Find where the given text appears and provide that cell's center as [X, Y] coordinate. 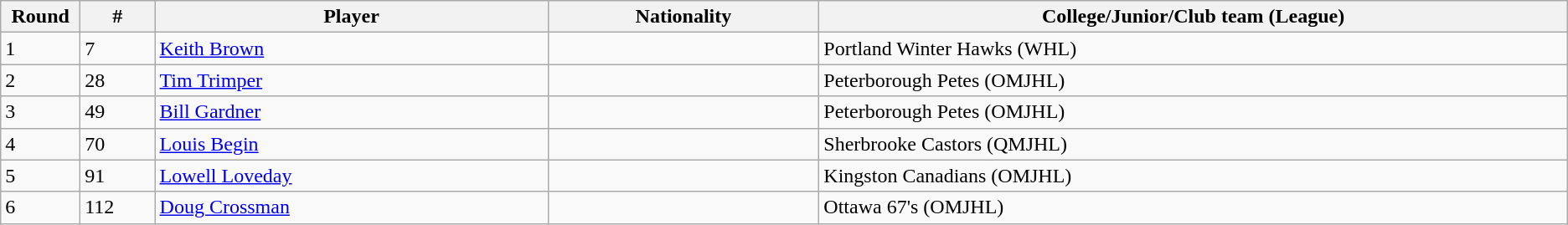
91 [117, 176]
Kingston Canadians (OMJHL) [1193, 176]
7 [117, 49]
49 [117, 112]
Louis Begin [352, 144]
Tim Trimper [352, 80]
Round [40, 17]
Player [352, 17]
# [117, 17]
College/Junior/Club team (League) [1193, 17]
Sherbrooke Castors (QMJHL) [1193, 144]
Lowell Loveday [352, 176]
Nationality [683, 17]
6 [40, 207]
5 [40, 176]
28 [117, 80]
Keith Brown [352, 49]
1 [40, 49]
Portland Winter Hawks (WHL) [1193, 49]
112 [117, 207]
Bill Gardner [352, 112]
Doug Crossman [352, 207]
2 [40, 80]
4 [40, 144]
Ottawa 67's (OMJHL) [1193, 207]
70 [117, 144]
3 [40, 112]
